Determine the [X, Y] coordinate at the center of the cell enclosing the given text.  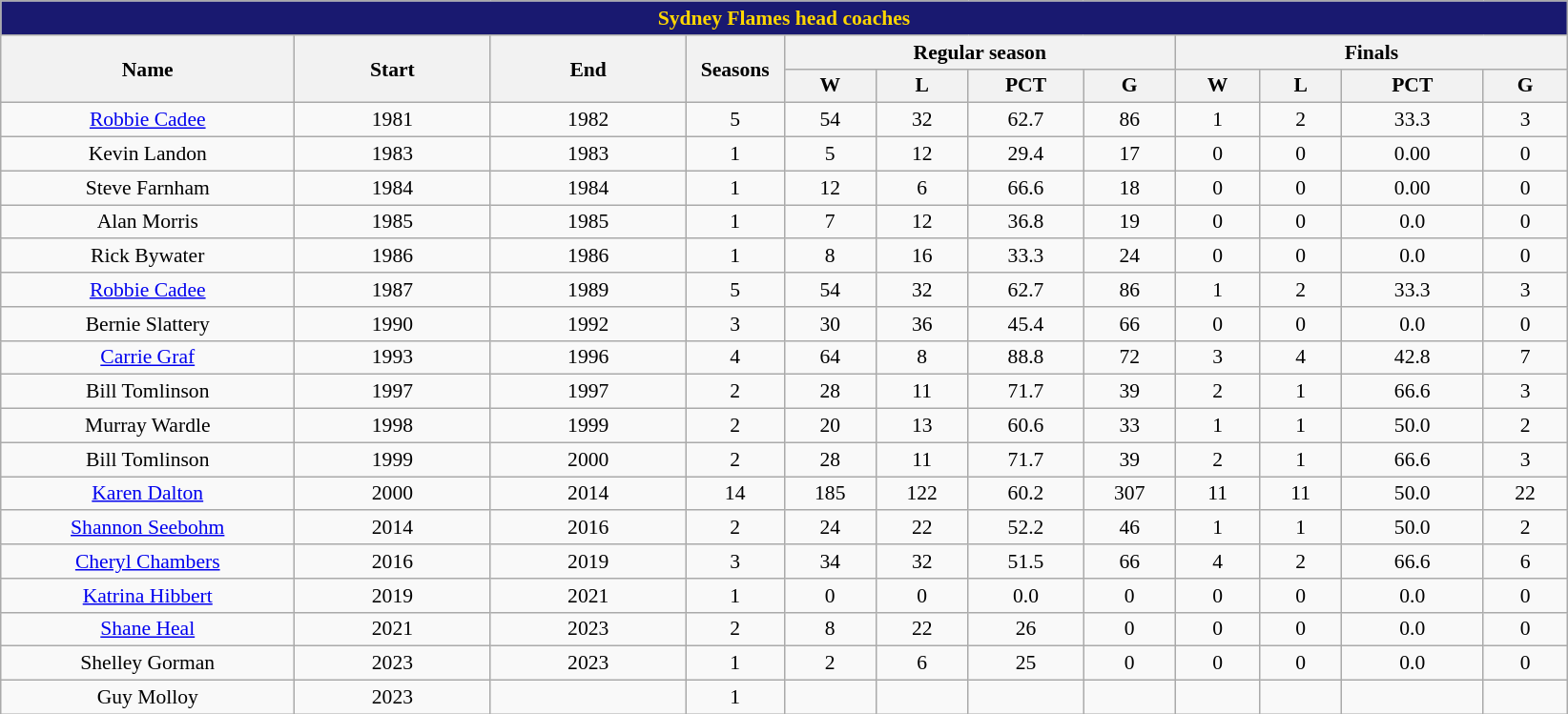
29.4 [1026, 153]
30 [830, 323]
Sydney Flames head coaches [784, 17]
33 [1129, 425]
26 [1026, 629]
Name [148, 69]
1996 [588, 357]
72 [1129, 357]
Shannon Seebohm [148, 527]
185 [830, 493]
46 [1129, 527]
36 [921, 323]
13 [921, 425]
36.8 [1026, 221]
25 [1026, 663]
Carrie Graf [148, 357]
Karen Dalton [148, 493]
307 [1129, 493]
64 [830, 357]
1998 [393, 425]
Regular season [980, 51]
Seasons [734, 69]
Finals [1372, 51]
16 [921, 255]
End [588, 69]
Steve Farnham [148, 187]
Katrina Hibbert [148, 595]
Cheryl Chambers [148, 561]
1990 [393, 323]
34 [830, 561]
Alan Morris [148, 221]
52.2 [1026, 527]
42.8 [1413, 357]
60.2 [1026, 493]
1992 [588, 323]
1982 [588, 119]
Murray Wardle [148, 425]
17 [1129, 153]
60.6 [1026, 425]
45.4 [1026, 323]
20 [830, 425]
122 [921, 493]
Kevin Landon [148, 153]
1987 [393, 289]
Start [393, 69]
Guy Molloy [148, 697]
Shelley Gorman [148, 663]
14 [734, 493]
1993 [393, 357]
51.5 [1026, 561]
1981 [393, 119]
Bernie Slattery [148, 323]
19 [1129, 221]
18 [1129, 187]
1989 [588, 289]
Rick Bywater [148, 255]
Shane Heal [148, 629]
88.8 [1026, 357]
